Return the (x, y) coordinate for the center point of the cell that contains the specified text.  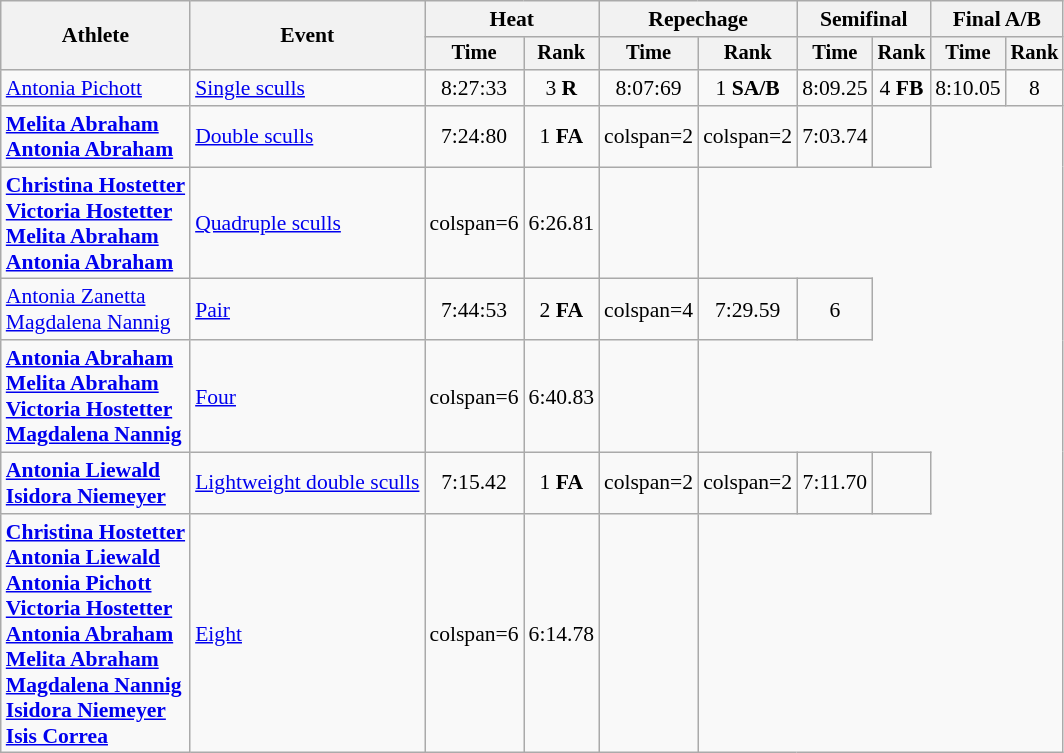
3 R (562, 88)
8:09.25 (834, 88)
7:11.70 (834, 484)
colspan=4 (648, 310)
Event (307, 36)
Heat (512, 19)
6 (834, 310)
Antonia Pichott (96, 88)
Christina HostetterVictoria HostetterMelita AbrahamAntonia Abraham (96, 223)
Athlete (96, 36)
Pair (307, 310)
Antonia ZanettaMagdalena Nannig (96, 310)
2 FA (562, 310)
Antonia LiewaldIsidora Niemeyer (96, 484)
8:10.05 (968, 88)
7:24:80 (474, 136)
Four (307, 396)
Melita AbrahamAntonia Abraham (96, 136)
Lightweight double sculls (307, 484)
8 (1035, 88)
Single sculls (307, 88)
7:44:53 (474, 310)
6:40.83 (562, 396)
Final A/B (996, 19)
Double sculls (307, 136)
Semifinal (864, 19)
1 SA/B (748, 88)
8:27:33 (474, 88)
Quadruple sculls (307, 223)
4 FB (902, 88)
7:03.74 (834, 136)
7:29.59 (748, 310)
6:26.81 (562, 223)
Repechage (698, 19)
8:07:69 (648, 88)
7:15.42 (474, 484)
Antonia AbrahamMelita AbrahamVictoria HostetterMagdalena Nannig (96, 396)
